For the text-containing cell, return its midpoint in [X, Y] coordinate format. 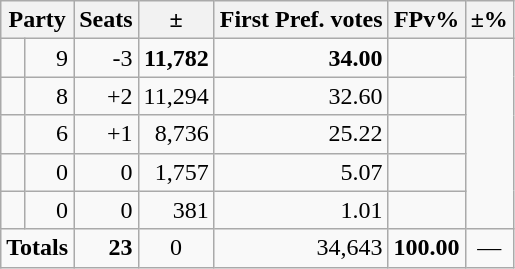
23 [106, 248]
±% [489, 20]
± [176, 20]
Seats [106, 20]
11,782 [176, 58]
5.07 [301, 172]
-3 [106, 58]
— [489, 248]
25.22 [301, 134]
100.00 [426, 248]
9 [48, 58]
+1 [106, 134]
11,294 [176, 96]
+2 [106, 96]
34,643 [301, 248]
381 [176, 210]
32.60 [301, 96]
1,757 [176, 172]
1.01 [301, 210]
Totals [38, 248]
Party [38, 20]
34.00 [301, 58]
FPv% [426, 20]
8 [48, 96]
8,736 [176, 134]
First Pref. votes [301, 20]
6 [48, 134]
